Identify which cell holds the provided text, then report its [X, Y] central coordinate. 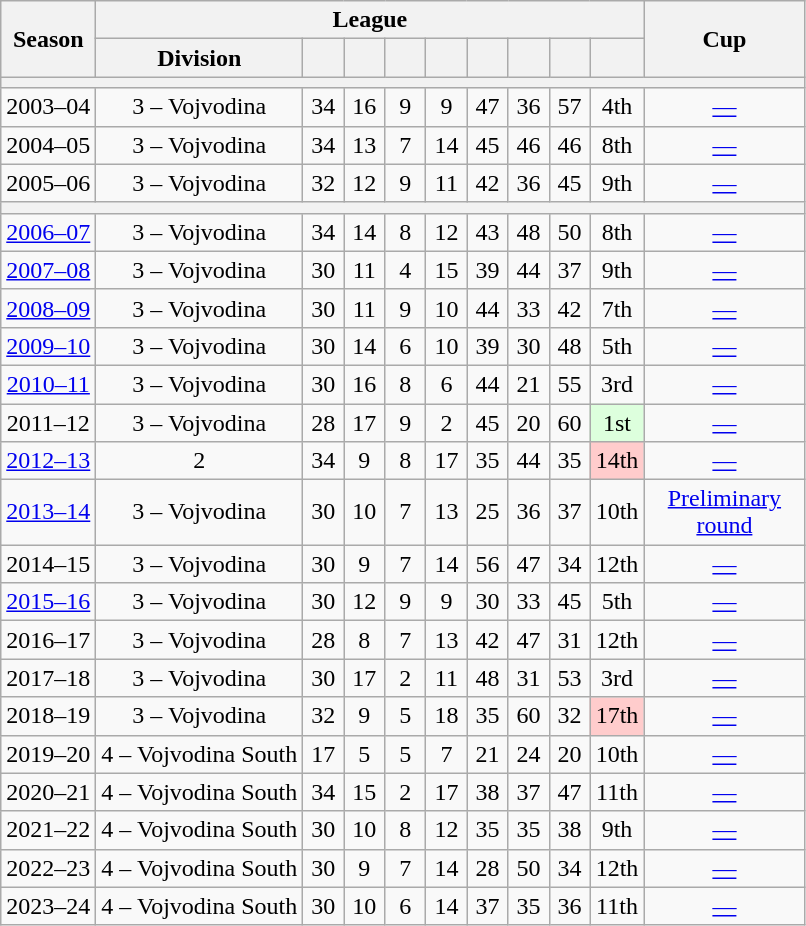
56 [488, 564]
2005–06 [48, 183]
2020–21 [48, 792]
57 [570, 107]
2014–15 [48, 564]
55 [570, 384]
2022–23 [48, 868]
2016–17 [48, 640]
2011–12 [48, 423]
2008–09 [48, 308]
25 [488, 512]
2012–13 [48, 461]
2009–10 [48, 346]
2007–08 [48, 270]
14th [617, 461]
2003–04 [48, 107]
League [370, 20]
1st [617, 423]
Division [200, 58]
2017–18 [48, 678]
17th [617, 716]
2010–11 [48, 384]
4th [617, 107]
24 [528, 754]
4 [406, 270]
53 [570, 678]
2018–19 [48, 716]
2023–24 [48, 906]
Cup [724, 39]
43 [488, 232]
7th [617, 308]
Preliminary round [724, 512]
18 [446, 716]
2013–14 [48, 512]
2021–22 [48, 830]
2004–05 [48, 145]
Season [48, 39]
2006–07 [48, 232]
2019–20 [48, 754]
2015–16 [48, 602]
